Search for the cell housing the specified text and yield its (X, Y) center coordinate. 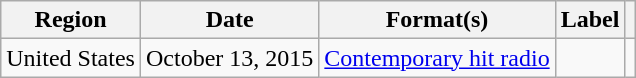
Format(s) (437, 20)
Date (229, 20)
Region (71, 20)
Label (590, 20)
October 13, 2015 (229, 58)
United States (71, 58)
Contemporary hit radio (437, 58)
